Pinpoint the cell where the given text exists, returning its (x, y) midpoint coordinate. 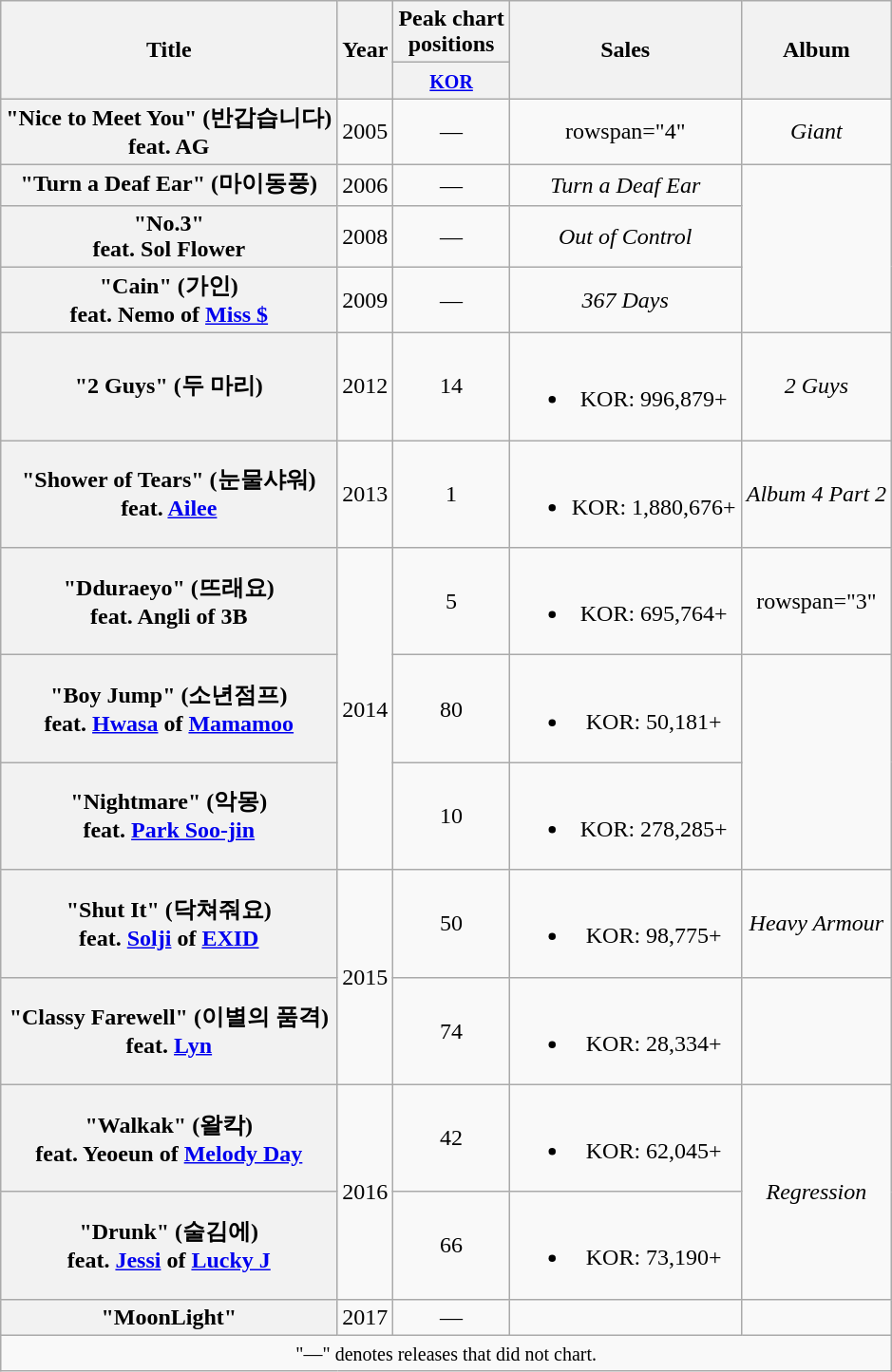
"Dduraeyo" (뜨래요) feat. Angli of 3B (169, 602)
66 (451, 1246)
KOR: 695,764+ (625, 602)
"Classy Farewell" (이별의 품격) feat. Lyn (169, 1031)
KOR: 28,334+ (625, 1031)
42 (451, 1137)
2017 (365, 1317)
2008 (365, 235)
"Cain" (가인) feat. Nemo of Miss $ (169, 300)
"No.3" feat. Sol Flower (169, 235)
2014 (365, 708)
Out of Control (625, 235)
2005 (365, 132)
2015 (365, 977)
Heavy Armour (816, 923)
2006 (365, 184)
"Walkak" (왈칵) feat. Yeoeun of Melody Day (169, 1137)
KOR: 1,880,676+ (625, 494)
1 (451, 494)
KOR: 50,181+ (625, 708)
2009 (365, 300)
Giant (816, 132)
"Shut It" (닥쳐줘요) feat. Solji of EXID (169, 923)
KOR: 73,190+ (625, 1246)
rowspan="4" (625, 132)
Album 4 Part 2 (816, 494)
Year (365, 49)
2013 (365, 494)
50 (451, 923)
"Boy Jump" (소년점프) feat. Hwasa of Mamamoo (169, 708)
367 Days (625, 300)
Title (169, 49)
2016 (365, 1192)
"—" denotes releases that did not chart. (446, 1353)
Peak chart positions (451, 32)
"Turn a Deaf Ear" (마이동풍) (169, 184)
KOR: 98,775+ (625, 923)
"Nightmare" (악몽) feat. Park Soo-jin (169, 817)
"Shower of Tears" (눈물샤워) feat. Ailee (169, 494)
5 (451, 602)
Turn a Deaf Ear (625, 184)
"MoonLight" (169, 1317)
KOR: 996,879+ (625, 387)
80 (451, 708)
Album (816, 49)
14 (451, 387)
KOR (451, 81)
KOR: 278,285+ (625, 817)
2012 (365, 387)
"Nice to Meet You" (반갑습니다) feat. AG (169, 132)
KOR: 62,045+ (625, 1137)
Sales (625, 49)
Regression (816, 1192)
74 (451, 1031)
10 (451, 817)
rowspan="3" (816, 602)
"2 Guys" (두 마리) (169, 387)
2 Guys (816, 387)
"Drunk" (술김에) feat. Jessi of Lucky J (169, 1246)
